Detect which cell encompasses the target text, then output its (x, y) center coordinate. 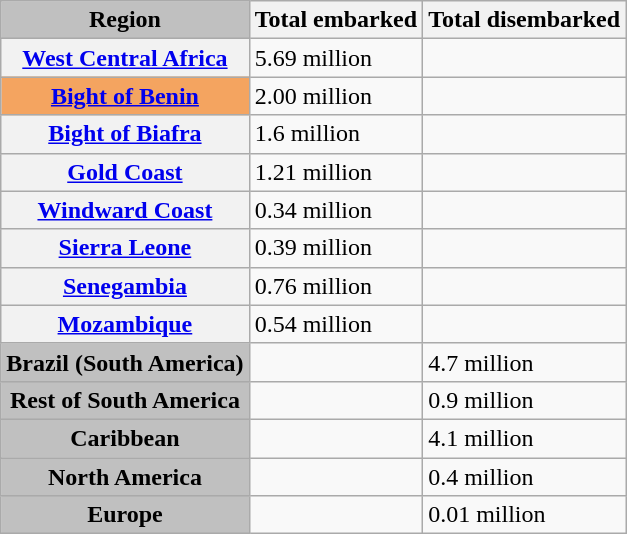
0.39 million (336, 248)
Senegambia (125, 286)
Gold Coast (125, 172)
1.6 million (336, 134)
2.00 million (336, 96)
Brazil (South America) (125, 362)
Bight of Benin (125, 96)
0.76 million (336, 286)
Bight of Biafra (125, 134)
0.54 million (336, 324)
4.7 million (524, 362)
Region (125, 20)
Europe (125, 515)
Caribbean (125, 438)
Sierra Leone (125, 248)
5.69 million (336, 58)
Total disembarked (524, 20)
West Central Africa (125, 58)
0.34 million (336, 210)
Windward Coast (125, 210)
North America (125, 477)
0.9 million (524, 400)
Rest of South America (125, 400)
0.4 million (524, 477)
4.1 million (524, 438)
Mozambique (125, 324)
Total embarked (336, 20)
1.21 million (336, 172)
0.01 million (524, 515)
